Search for the cell housing the specified text and yield its [x, y] center coordinate. 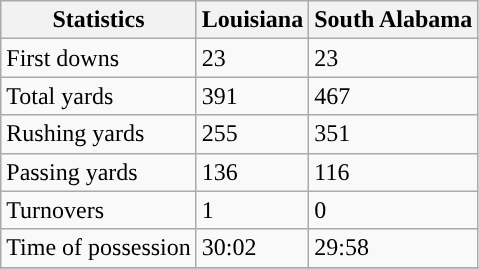
First downs [99, 58]
Turnovers [99, 210]
351 [394, 134]
29:58 [394, 248]
467 [394, 96]
255 [252, 134]
Time of possession [99, 248]
136 [252, 172]
0 [394, 210]
Statistics [99, 20]
Louisiana [252, 20]
391 [252, 96]
Total yards [99, 96]
116 [394, 172]
Rushing yards [99, 134]
30:02 [252, 248]
1 [252, 210]
Passing yards [99, 172]
South Alabama [394, 20]
